Locate the cell with the specified text and output its (x, y) center coordinate. 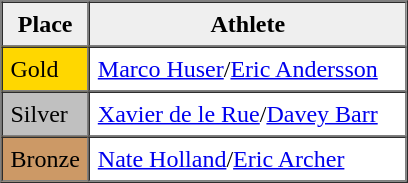
Nate Holland/Eric Archer (248, 158)
Athlete (248, 24)
Xavier de le Rue/Davey Barr (248, 114)
Bronze (46, 158)
Marco Huser/Eric Andersson (248, 68)
Gold (46, 68)
Place (46, 24)
Silver (46, 114)
